Scan for the cell matching the given text and deliver its (x, y) coordinate at center. 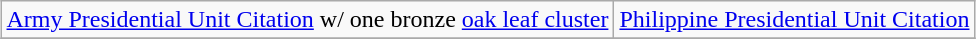
Philippine Presidential Unit Citation (794, 20)
Army Presidential Unit Citation w/ one bronze oak leaf cluster (308, 20)
